Provide the [X, Y] coordinate of the cell's center where the given text is located.  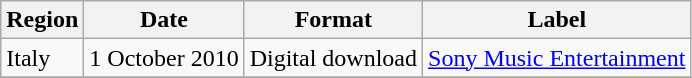
Label [557, 20]
Date [164, 20]
Digital download [333, 58]
1 October 2010 [164, 58]
Region [42, 20]
Sony Music Entertainment [557, 58]
Format [333, 20]
Italy [42, 58]
